Detect which cell encompasses the target text, then output its [X, Y] center coordinate. 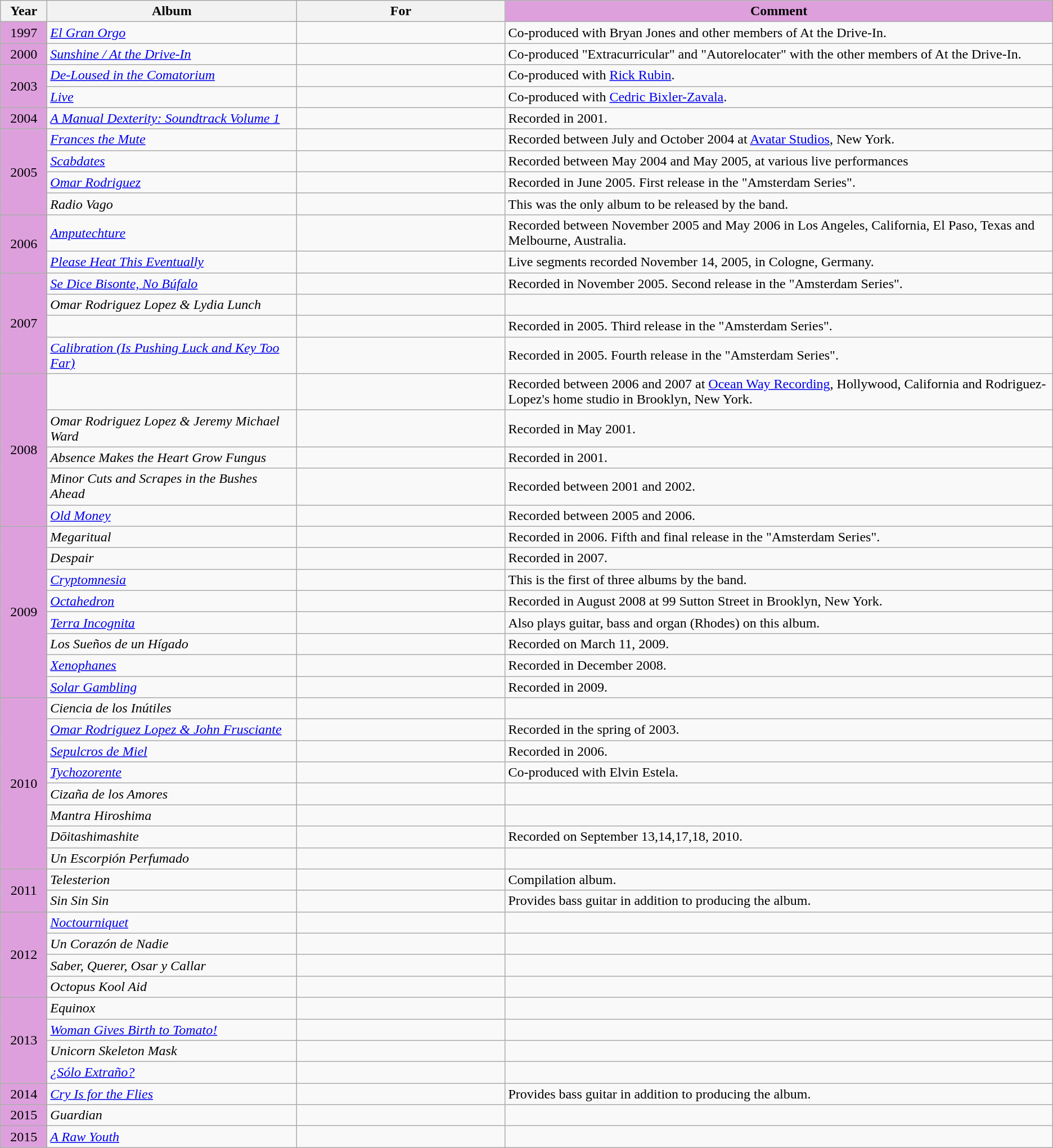
Recorded in 2009. [778, 687]
¿Sólo Extraño? [172, 1073]
Omar Rodriguez Lopez & John Frusciante [172, 730]
Noctourniquet [172, 922]
Co-produced with Cedric Bixler-Zavala. [778, 97]
Co-produced with Rick Rubin. [778, 75]
2000 [24, 54]
Un Escorpión Perfumado [172, 858]
Telesterion [172, 880]
2006 [24, 243]
Radio Vago [172, 204]
Megaritual [172, 537]
Recorded between November 2005 and May 2006 in Los Angeles, California, El Paso, Texas and Melbourne, Australia. [778, 233]
Minor Cuts and Scrapes in the Bushes Ahead [172, 486]
De-Loused in the Comatorium [172, 75]
2013 [24, 1040]
Cryptomnesia [172, 580]
Mantra Hiroshima [172, 815]
Recorded in 2005. Fourth release in the "Amsterdam Series". [778, 356]
Recorded in 2006. [778, 751]
Old Money [172, 515]
Omar Rodriguez Lopez & Lydia Lunch [172, 305]
Un Corazón de Nadie [172, 944]
Se Dice Bisonte, No Búfalo [172, 283]
Year [24, 11]
Recorded in November 2005. Second release in the "Amsterdam Series". [778, 283]
Recorded between 2005 and 2006. [778, 515]
2005 [24, 172]
Recorded in 2005. Third release in the "Amsterdam Series". [778, 326]
Saber, Querer, Osar y Callar [172, 965]
Recorded in 2007. [778, 558]
Recorded between May 2004 and May 2005, at various live performances [778, 161]
2004 [24, 118]
Co-produced "Extracurricular" and "Autorelocater" with the other members of At the Drive-In. [778, 54]
Recorded in the spring of 2003. [778, 730]
A Manual Dexterity: Soundtrack Volume 1 [172, 118]
Unicorn Skeleton Mask [172, 1051]
Recorded on September 13,14,17,18, 2010. [778, 837]
2009 [24, 612]
Album [172, 11]
Amputechture [172, 233]
Guardian [172, 1115]
Co-produced with Bryan Jones and other members of At the Drive-In. [778, 33]
Recorded between July and October 2004 at Avatar Studios, New York. [778, 140]
Calibration (Is Pushing Luck and Key Too Far) [172, 356]
2008 [24, 450]
Recorded on March 11, 2009. [778, 644]
Recorded in August 2008 at 99 Sutton Street in Brooklyn, New York. [778, 601]
2007 [24, 323]
El Gran Orgo [172, 33]
Scabdates [172, 161]
Recorded between 2001 and 2002. [778, 486]
Recorded in December 2008. [778, 665]
2010 [24, 783]
Co-produced with Elvin Estela. [778, 773]
Solar Gambling [172, 687]
Frances the Mute [172, 140]
Live segments recorded November 14, 2005, in Cologne, Germany. [778, 262]
Dōitashimashite [172, 837]
Despair [172, 558]
Recorded in May 2001. [778, 429]
For [400, 11]
1997 [24, 33]
Octahedron [172, 601]
Absence Makes the Heart Grow Fungus [172, 458]
Omar Rodriguez [172, 182]
2003 [24, 86]
2014 [24, 1094]
Tychozorente [172, 773]
Comment [778, 11]
Equinox [172, 1008]
Los Sueños de un Hígado [172, 644]
Live [172, 97]
Recorded between 2006 and 2007 at Ocean Way Recording, Hollywood, California and Rodriguez-Lopez's home studio in Brooklyn, New York. [778, 392]
Sepulcros de Miel [172, 751]
Ciencia de los Inútiles [172, 708]
This is the first of three albums by the band. [778, 580]
Woman Gives Birth to Tomato! [172, 1029]
Compilation album. [778, 880]
Xenophanes [172, 665]
Terra Incognita [172, 622]
Omar Rodriguez Lopez & Jeremy Michael Ward [172, 429]
Sunshine / At the Drive-In [172, 54]
Recorded in June 2005. First release in the "Amsterdam Series". [778, 182]
A Raw Youth [172, 1137]
2012 [24, 954]
Please Heat This Eventually [172, 262]
2011 [24, 890]
Cry Is for the Flies [172, 1094]
Octopus Kool Aid [172, 986]
Recorded in 2006. Fifth and final release in the "Amsterdam Series". [778, 537]
Sin Sin Sin [172, 901]
This was the only album to be released by the band. [778, 204]
Also plays guitar, bass and organ (Rhodes) on this album. [778, 622]
Cizaña de los Amores [172, 794]
